Identify which cell holds the provided text, then report its (X, Y) central coordinate. 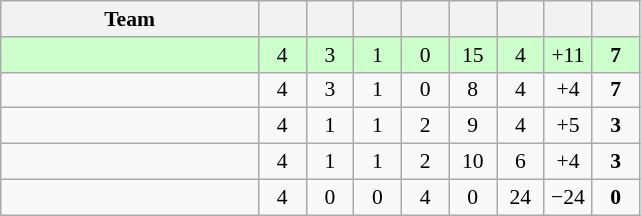
9 (473, 126)
24 (520, 197)
−24 (568, 197)
8 (473, 90)
15 (473, 55)
10 (473, 162)
Team (130, 19)
6 (520, 162)
+11 (568, 55)
+5 (568, 126)
